Detect which cell encompasses the target text, then output its [x, y] center coordinate. 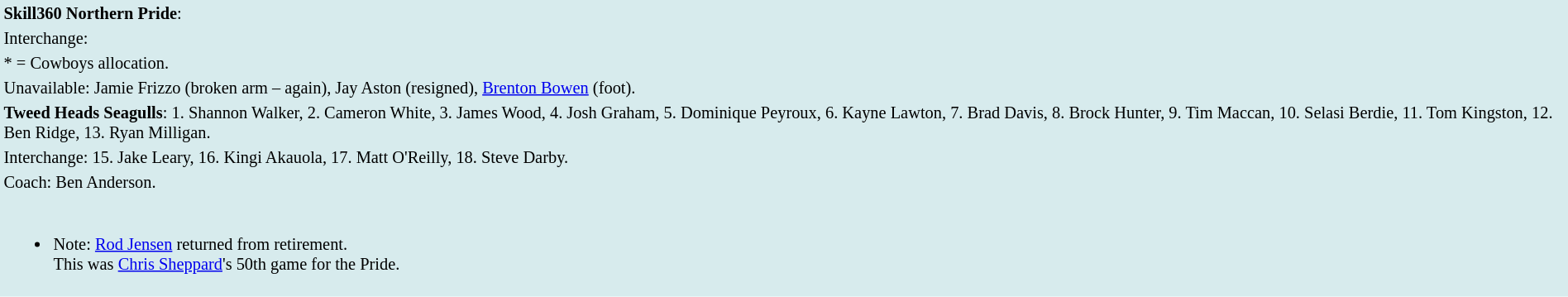
Coach: Ben Anderson. [784, 182]
Skill360 Northern Pride: [784, 13]
Note: Rod Jensen returned from retirement.This was Chris Sheppard's 50th game for the Pride. [784, 244]
Interchange: 15. Jake Leary, 16. Kingi Akauola, 17. Matt O'Reilly, 18. Steve Darby. [784, 157]
Unavailable: Jamie Frizzo (broken arm – again), Jay Aston (resigned), Brenton Bowen (foot). [784, 88]
Interchange: [784, 38]
* = Cowboys allocation. [784, 63]
